Provide the [x, y] coordinate of the cell's center where the given text is located.  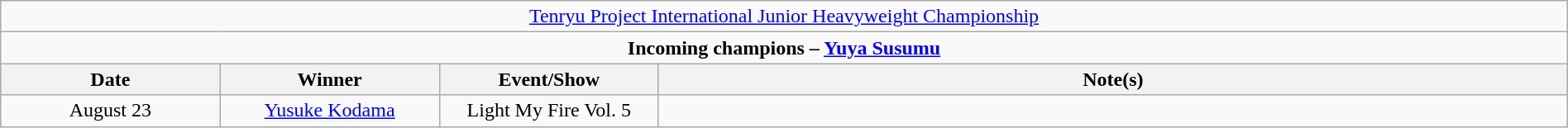
Date [111, 79]
Winner [329, 79]
Yusuke Kodama [329, 111]
Light My Fire Vol. 5 [549, 111]
Tenryu Project International Junior Heavyweight Championship [784, 17]
Incoming champions – Yuya Susumu [784, 48]
August 23 [111, 111]
Event/Show [549, 79]
Note(s) [1113, 79]
